Scan for the cell matching the given text and deliver its [x, y] coordinate at center. 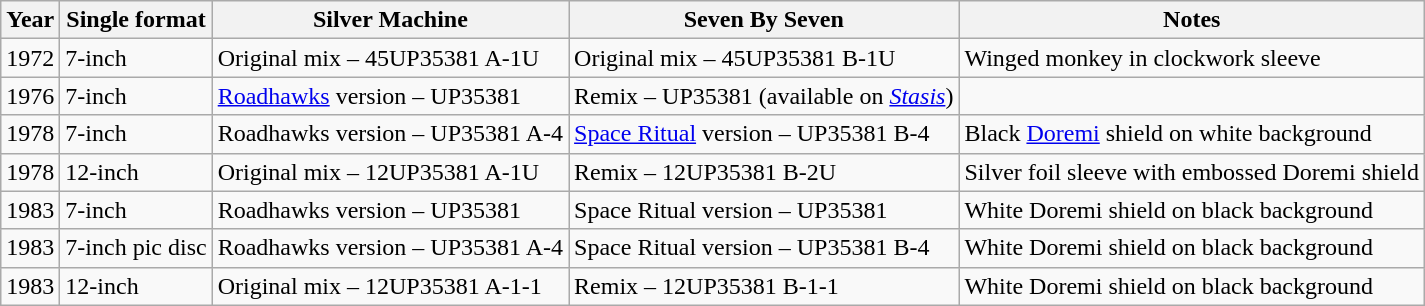
Single format [136, 20]
1972 [30, 58]
Remix – 12UP35381 B-2U [764, 172]
Year [30, 20]
Black Doremi shield on white background [1192, 134]
Remix – UP35381 (available on Stasis) [764, 96]
Seven By Seven [764, 20]
Winged monkey in clockwork sleeve [1192, 58]
Remix – 12UP35381 B-1-1 [764, 286]
Space Ritual version – UP35381 [764, 210]
Original mix – 45UP35381 A-1U [390, 58]
1976 [30, 96]
Original mix – 12UP35381 A-1-1 [390, 286]
Original mix – 45UP35381 B-1U [764, 58]
Silver foil sleeve with embossed Doremi shield [1192, 172]
Original mix – 12UP35381 A-1U [390, 172]
Silver Machine [390, 20]
Notes [1192, 20]
7-inch pic disc [136, 248]
